Identify which cell holds the provided text, then report its (X, Y) central coordinate. 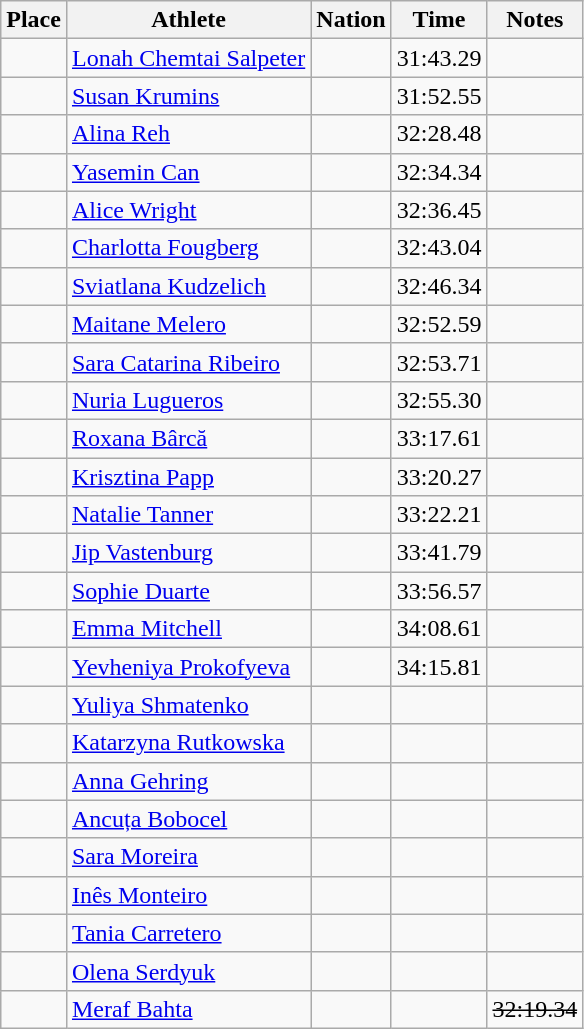
Yasemin Can (188, 172)
Tania Carretero (188, 933)
34:15.81 (439, 667)
32:28.48 (439, 134)
Notes (535, 20)
32:43.04 (439, 248)
Susan Krumins (188, 96)
Place (34, 20)
Ancuța Bobocel (188, 819)
Sara Moreira (188, 857)
Jip Vastenburg (188, 553)
Emma Mitchell (188, 629)
Roxana Bârcă (188, 438)
Lonah Chemtai Salpeter (188, 58)
Sara Catarina Ribeiro (188, 362)
Inês Monteiro (188, 895)
Alina Reh (188, 134)
33:20.27 (439, 477)
31:52.55 (439, 96)
Sviatlana Kudzelich (188, 286)
32:36.45 (439, 210)
Yevheniya Prokofyeva (188, 667)
33:22.21 (439, 515)
Yuliya Shmatenko (188, 705)
Sophie Duarte (188, 591)
Katarzyna Rutkowska (188, 743)
34:08.61 (439, 629)
Natalie Tanner (188, 515)
Meraf Bahta (188, 1009)
Athlete (188, 20)
33:17.61 (439, 438)
31:43.29 (439, 58)
Alice Wright (188, 210)
32:34.34 (439, 172)
Anna Gehring (188, 781)
Krisztina Papp (188, 477)
32:52.59 (439, 324)
Nation (351, 20)
Maitane Melero (188, 324)
33:56.57 (439, 591)
32:46.34 (439, 286)
Olena Serdyuk (188, 971)
32:55.30 (439, 400)
33:41.79 (439, 553)
32:19.34 (535, 1009)
Charlotta Fougberg (188, 248)
32:53.71 (439, 362)
Nuria Lugueros (188, 400)
Time (439, 20)
